Return (x, y) of the center of cell containing provided text 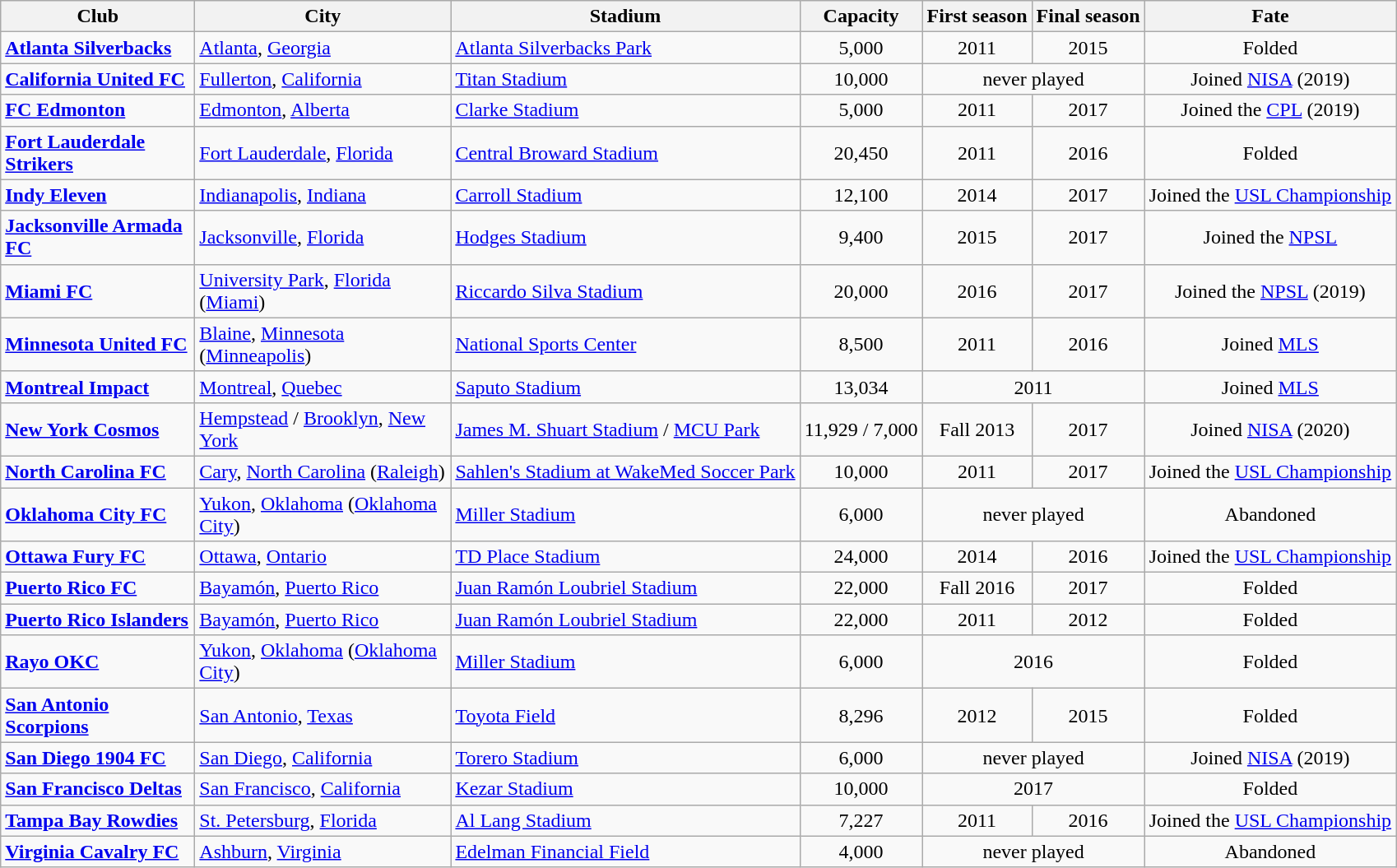
Riccardo Silva Stadium (625, 291)
Ottawa, Ontario (323, 557)
Central Broward Stadium (625, 153)
Montreal Impact (98, 387)
Atlanta Silverbacks (98, 48)
San Antonio, Texas (323, 716)
Fullerton, California (323, 79)
Fort Lauderdale Strikers (98, 153)
Jacksonville Armada FC (98, 237)
Indianapolis, Indiana (323, 195)
Jacksonville, Florida (323, 237)
Montreal, Quebec (323, 387)
Final season (1088, 16)
FC Edmonton (98, 110)
San Francisco, California (323, 789)
Miami FC (98, 291)
Atlanta, Georgia (323, 48)
12,100 (861, 195)
Joined the CPL (2019) (1270, 110)
Toyota Field (625, 716)
Minnesota United FC (98, 344)
Ottawa Fury FC (98, 557)
Puerto Rico Islanders (98, 620)
San Francisco Deltas (98, 789)
8,500 (861, 344)
Saputo Stadium (625, 387)
13,034 (861, 387)
TD Place Stadium (625, 557)
7,227 (861, 820)
First season (977, 16)
9,400 (861, 237)
California United FC (98, 79)
City (323, 16)
Indy Eleven (98, 195)
Fort Lauderdale, Florida (323, 153)
Kezar Stadium (625, 789)
Hempstead / Brooklyn, New York (323, 429)
National Sports Center (625, 344)
Cary, North Carolina (Raleigh) (323, 471)
Fall 2016 (977, 588)
San Antonio Scorpions (98, 716)
Capacity (861, 16)
Stadium (625, 16)
Sahlen's Stadium at WakeMed Soccer Park (625, 471)
Virginia Cavalry FC (98, 852)
Joined NISA (2020) (1270, 429)
St. Petersburg, Florida (323, 820)
24,000 (861, 557)
Puerto Rico FC (98, 588)
Torero Stadium (625, 758)
Carroll Stadium (625, 195)
Joined the NPSL (2019) (1270, 291)
James M. Shuart Stadium / MCU Park (625, 429)
Fall 2013 (977, 429)
North Carolina FC (98, 471)
Al Lang Stadium (625, 820)
Joined the NPSL (1270, 237)
Club (98, 16)
Titan Stadium (625, 79)
Atlanta Silverbacks Park (625, 48)
4,000 (861, 852)
Fate (1270, 16)
8,296 (861, 716)
Edelman Financial Field (625, 852)
Edmonton, Alberta (323, 110)
Oklahoma City FC (98, 513)
20,000 (861, 291)
Clarke Stadium (625, 110)
11,929 / 7,000 (861, 429)
Ashburn, Virginia (323, 852)
San Diego, California (323, 758)
Hodges Stadium (625, 237)
San Diego 1904 FC (98, 758)
New York Cosmos (98, 429)
Tampa Bay Rowdies (98, 820)
Blaine, Minnesota (Minneapolis) (323, 344)
Rayo OKC (98, 661)
University Park, Florida (Miami) (323, 291)
20,450 (861, 153)
